Return the (X, Y) coordinate for the center point of the cell that contains the specified text.  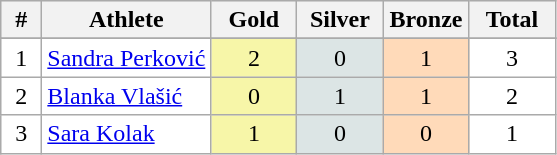
Total (512, 20)
Gold (254, 20)
Sandra Perković (126, 58)
Bronze (426, 20)
# (22, 20)
Silver (340, 20)
Athlete (126, 20)
Sara Kolak (126, 134)
Blanka Vlašić (126, 96)
